Provide the [x, y] coordinate of the cell's center where the given text is located.  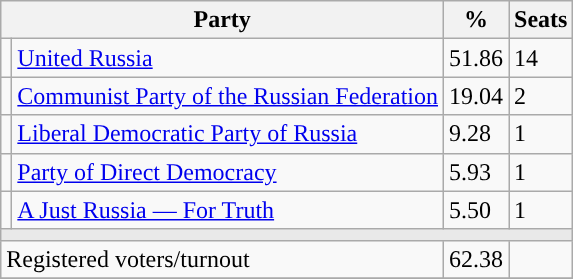
Party [222, 20]
5.50 [476, 210]
Liberal Democratic Party of Russia [228, 134]
United Russia [228, 58]
Party of Direct Democracy [228, 172]
14 [541, 58]
A Just Russia — For Truth [228, 210]
Communist Party of the Russian Federation [228, 96]
51.86 [476, 58]
Registered voters/turnout [222, 259]
19.04 [476, 96]
2 [541, 96]
62.38 [476, 259]
9.28 [476, 134]
Seats [541, 20]
5.93 [476, 172]
% [476, 20]
